From the cell containing the given text, extract its center point as [X, Y] coordinate. 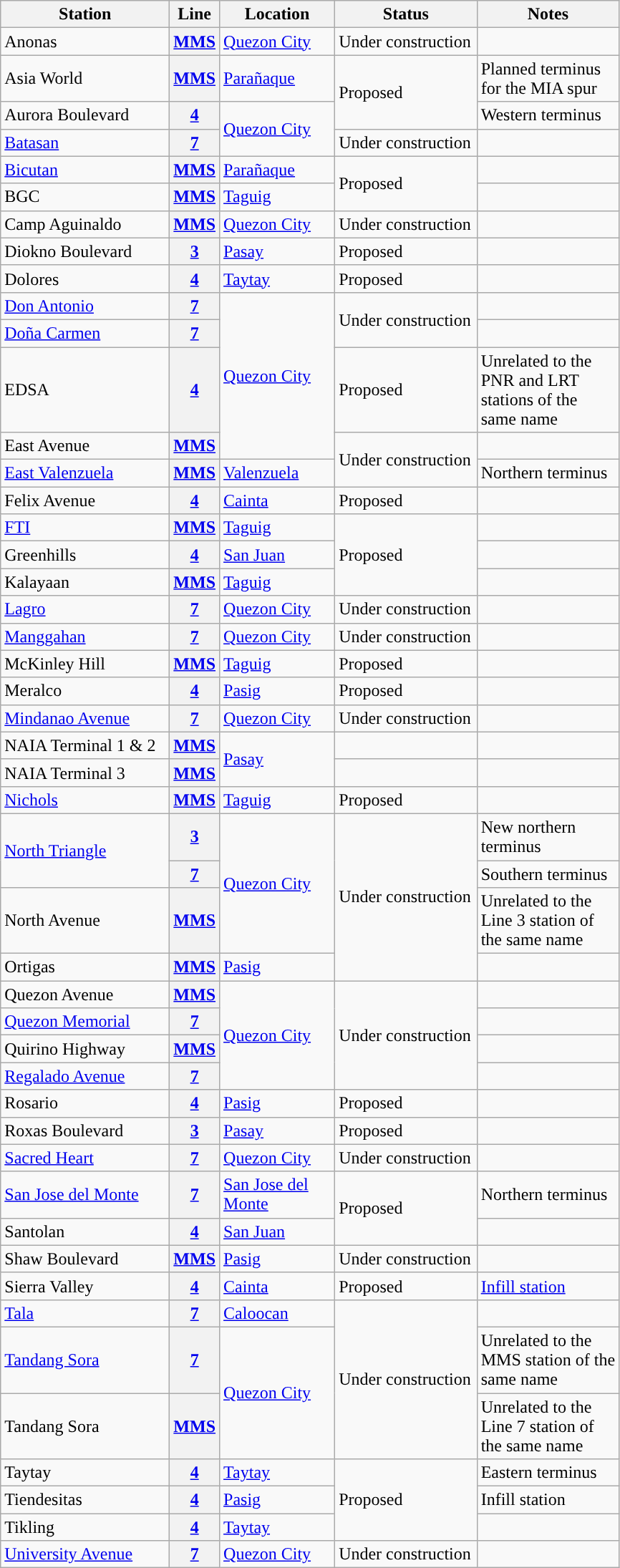
Doña Carmen [85, 333]
Unrelated to the Line 7 station of the same name [548, 1426]
Unrelated to the Line 3 station of the same name [548, 921]
Quezon Avenue [85, 994]
Meralco [85, 691]
Diokno Boulevard [85, 251]
Aurora Boulevard [85, 115]
Asia World [85, 79]
Don Antonio [85, 306]
Tiendesitas [85, 1500]
Dolores [85, 279]
Roxas Boulevard [85, 1131]
Quezon Memorial [85, 1022]
Nichols [85, 800]
East Valenzuela [85, 473]
NAIA Terminal 3 [85, 773]
Western terminus [548, 115]
East Avenue [85, 446]
Valenzuela [278, 473]
Camp Aguinaldo [85, 224]
Location [278, 14]
Notes [548, 14]
Tala [85, 1313]
Tikling [85, 1527]
North Avenue [85, 921]
Bicutan [85, 170]
North Triangle [85, 851]
Manggahan [85, 637]
Sierra Valley [85, 1286]
Greenhills [85, 555]
University Avenue [85, 1554]
Unrelated to the MMS station of the same name [548, 1360]
McKinley Hill [85, 664]
Kalayaan [85, 582]
BGC [85, 197]
Anonas [85, 42]
Shaw Boulevard [85, 1259]
Regalado Avenue [85, 1076]
Batasan [85, 142]
Mindanao Avenue [85, 718]
Quirino Highway [85, 1049]
Felix Avenue [85, 500]
Caloocan [278, 1313]
Status [407, 14]
New northern terminus [548, 836]
Ortigas [85, 967]
NAIA Terminal 1 & 2 [85, 745]
FTI [85, 528]
Line [195, 14]
Station [85, 14]
Planned terminus for the MIA spur [548, 79]
Eastern terminus [548, 1473]
Southern terminus [548, 874]
Lagro [85, 609]
Sacred Heart [85, 1158]
Unrelated to the PNR and LRT stations of the same name [548, 389]
Rosario [85, 1103]
EDSA [85, 389]
Santolan [85, 1231]
